Detect which cell encompasses the target text, then output its (x, y) center coordinate. 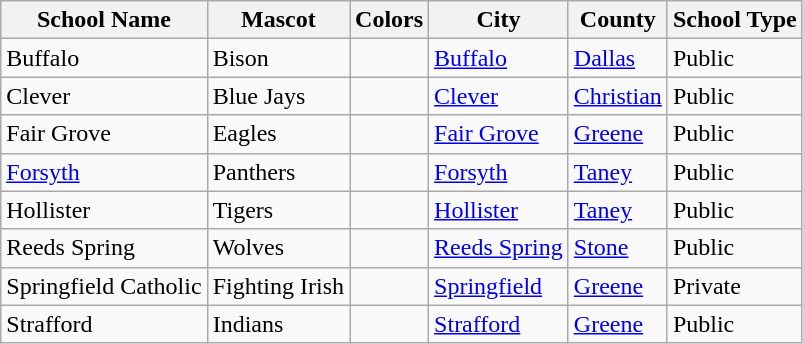
Colors (390, 20)
Mascot (278, 20)
Blue Jays (278, 96)
Indians (278, 324)
School Type (734, 20)
Panthers (278, 172)
Christian (618, 96)
Tigers (278, 210)
Private (734, 286)
County (618, 20)
Wolves (278, 248)
Springfield Catholic (104, 286)
School Name (104, 20)
Dallas (618, 58)
Fighting Irish (278, 286)
Eagles (278, 134)
City (499, 20)
Stone (618, 248)
Bison (278, 58)
Springfield (499, 286)
